For the text-containing cell, return its midpoint in [x, y] coordinate format. 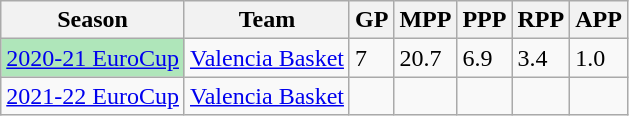
PPP [484, 20]
7 [371, 58]
GP [371, 20]
1.0 [599, 58]
Season [93, 20]
Team [266, 20]
RPP [541, 20]
20.7 [426, 58]
2021-22 EuroCup [93, 96]
3.4 [541, 58]
MPP [426, 20]
2020-21 EuroCup [93, 58]
6.9 [484, 58]
APP [599, 20]
